Identify which cell holds the provided text, then report its (X, Y) central coordinate. 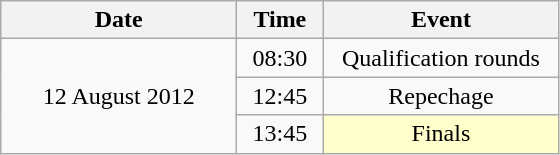
08:30 (280, 58)
Finals (441, 134)
Date (119, 20)
12:45 (280, 96)
12 August 2012 (119, 96)
13:45 (280, 134)
Event (441, 20)
Time (280, 20)
Qualification rounds (441, 58)
Repechage (441, 96)
